Search for the cell housing the specified text and yield its (x, y) center coordinate. 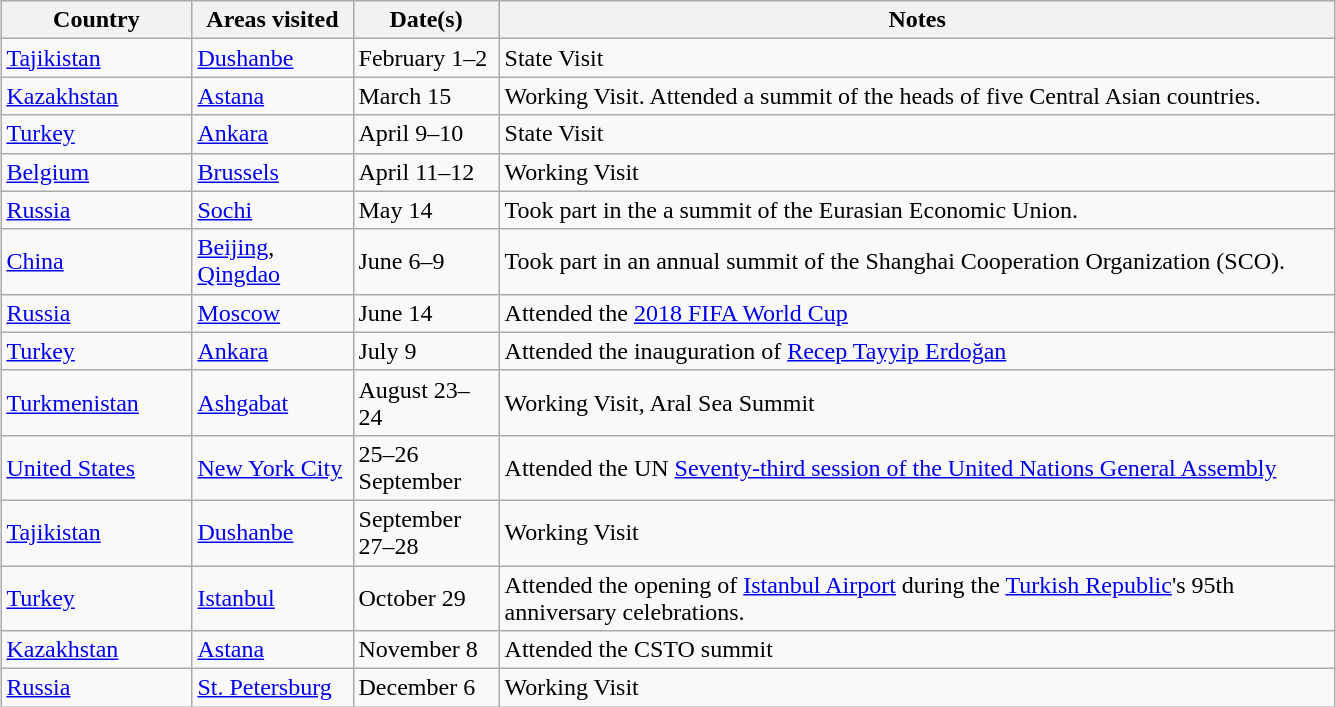
September 27–28 (426, 532)
Attended the CSTO summit (917, 650)
Country (96, 20)
Notes (917, 20)
Attended the UN Seventy-third session of the United Nations General Assembly (917, 468)
June 14 (426, 313)
October 29 (426, 598)
Took part in the a summit of the Eurasian Economic Union. (917, 210)
St. Petersburg (272, 688)
Working Visit. Attended a summit of the heads of five Central Asian countries. (917, 96)
Date(s) (426, 20)
Belgium (96, 172)
China (96, 262)
Working Visit, Aral Sea Summit (917, 402)
June 6–9 (426, 262)
New York City (272, 468)
November 8 (426, 650)
Took part in an annual summit of the Shanghai Cooperation Organization (SCO). (917, 262)
Areas visited (272, 20)
February 1–2 (426, 58)
Attended the opening of Istanbul Airport during the Turkish Republic's 95th anniversary celebrations. (917, 598)
July 9 (426, 351)
Sochi (272, 210)
United States (96, 468)
Istanbul (272, 598)
April 9–10 (426, 134)
Ashgabat (272, 402)
August 23–24 (426, 402)
Moscow (272, 313)
25–26 September (426, 468)
Turkmenistan (96, 402)
May 14 (426, 210)
March 15 (426, 96)
April 11–12 (426, 172)
Brussels (272, 172)
Attended the inauguration of Recep Tayyip Erdoğan (917, 351)
Attended the 2018 FIFA World Cup (917, 313)
Beijing, Qingdao (272, 262)
December 6 (426, 688)
